Return (X, Y) of the center of cell containing provided text 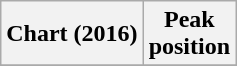
Chart (2016) (72, 34)
Peakposition (189, 34)
